Locate the cell with the specified text and output its (x, y) center coordinate. 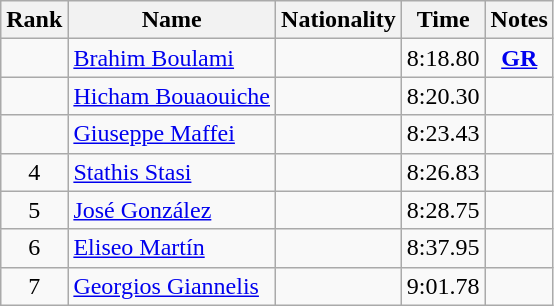
Georgios Giannelis (172, 286)
8:23.43 (443, 134)
Time (443, 20)
8:26.83 (443, 172)
8:28.75 (443, 210)
8:18.80 (443, 58)
Rank (34, 20)
7 (34, 286)
Name (172, 20)
Nationality (339, 20)
6 (34, 248)
GR (519, 58)
9:01.78 (443, 286)
José González (172, 210)
4 (34, 172)
Brahim Boulami (172, 58)
Hicham Bouaouiche (172, 96)
8:20.30 (443, 96)
Stathis Stasi (172, 172)
Eliseo Martín (172, 248)
5 (34, 210)
8:37.95 (443, 248)
Notes (519, 20)
Giuseppe Maffei (172, 134)
